Determine the (X, Y) coordinate at the center of the cell enclosing the given text.  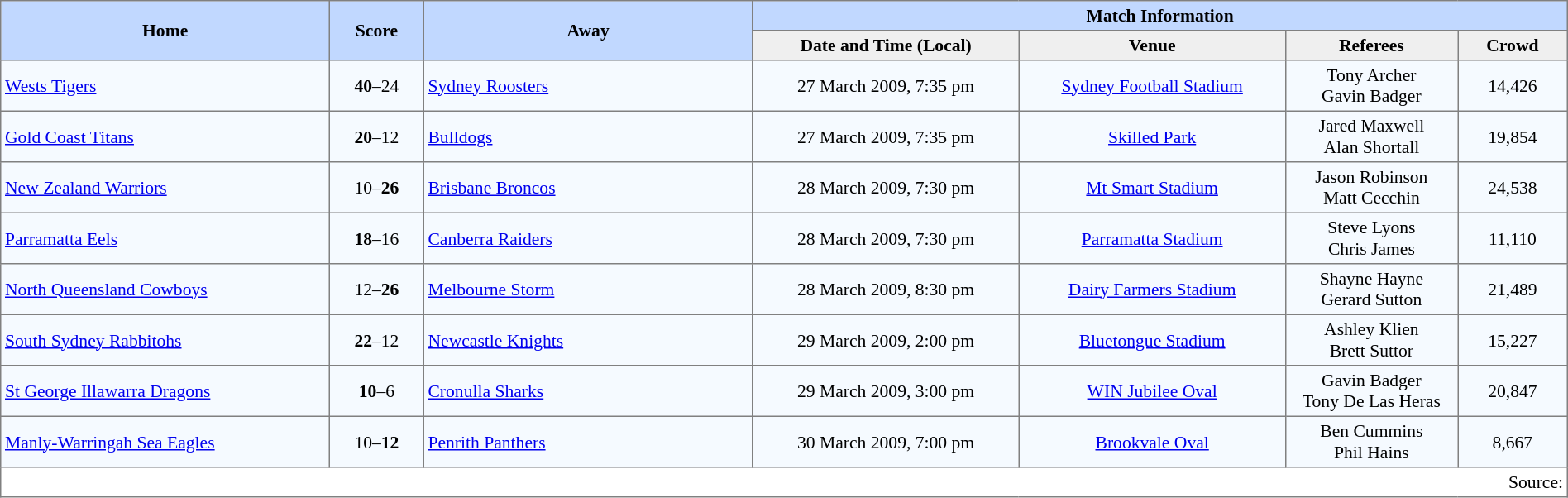
Match Information (1159, 16)
29 March 2009, 3:00 pm (886, 391)
Ben CumminsPhil Hains (1371, 442)
Gavin BadgerTony De Las Heras (1371, 391)
Referees (1371, 45)
Crowd (1513, 45)
29 March 2009, 2:00 pm (886, 340)
South Sydney Rabbitohs (165, 340)
Brisbane Broncos (588, 188)
Score (377, 31)
Home (165, 31)
20,847 (1513, 391)
8,667 (1513, 442)
24,538 (1513, 188)
21,489 (1513, 290)
Date and Time (Local) (886, 45)
18–16 (377, 238)
Sydney Football Stadium (1152, 86)
Bluetongue Stadium (1152, 340)
Penrith Panthers (588, 442)
Sydney Roosters (588, 86)
10–12 (377, 442)
North Queensland Cowboys (165, 290)
20–12 (377, 136)
New Zealand Warriors (165, 188)
28 March 2009, 8:30 pm (886, 290)
Steve LyonsChris James (1371, 238)
40–24 (377, 86)
19,854 (1513, 136)
22–12 (377, 340)
Mt Smart Stadium (1152, 188)
St George Illawarra Dragons (165, 391)
12–26 (377, 290)
Manly-Warringah Sea Eagles (165, 442)
WIN Jubilee Oval (1152, 391)
Canberra Raiders (588, 238)
Ashley KlienBrett Suttor (1371, 340)
Bulldogs (588, 136)
15,227 (1513, 340)
Shayne HayneGerard Sutton (1371, 290)
10–6 (377, 391)
Brookvale Oval (1152, 442)
Wests Tigers (165, 86)
Parramatta Eels (165, 238)
Skilled Park (1152, 136)
Cronulla Sharks (588, 391)
Tony ArcherGavin Badger (1371, 86)
14,426 (1513, 86)
10–26 (377, 188)
Newcastle Knights (588, 340)
Dairy Farmers Stadium (1152, 290)
Jared MaxwellAlan Shortall (1371, 136)
11,110 (1513, 238)
Away (588, 31)
30 March 2009, 7:00 pm (886, 442)
Venue (1152, 45)
Source: (784, 482)
Parramatta Stadium (1152, 238)
Gold Coast Titans (165, 136)
Melbourne Storm (588, 290)
Jason RobinsonMatt Cecchin (1371, 188)
